Provide the (x, y) coordinate of the cell's center where the given text is located.  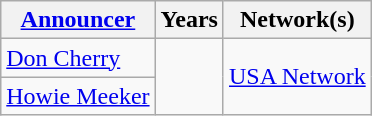
Howie Meeker (78, 96)
Announcer (78, 20)
Years (189, 20)
Network(s) (297, 20)
USA Network (297, 77)
Don Cherry (78, 58)
